Find where the given text appears and provide that cell's center as [X, Y] coordinate. 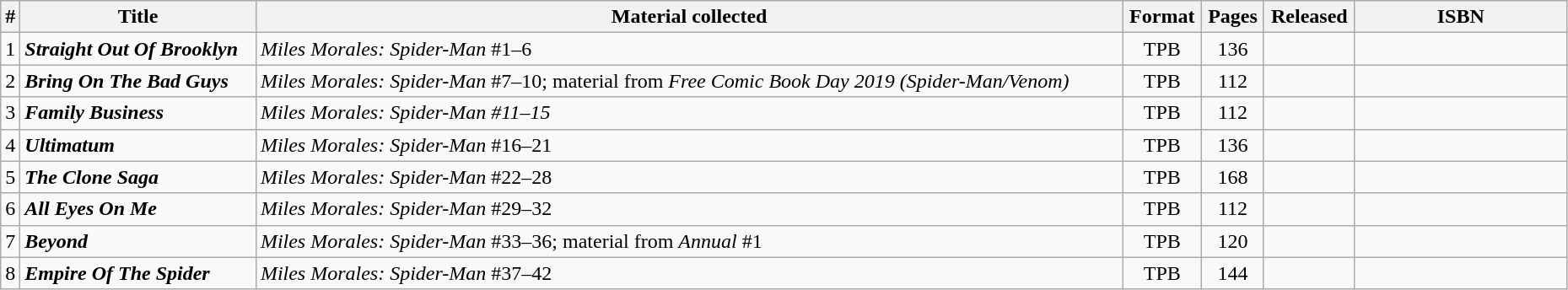
7 [10, 241]
Title [138, 17]
144 [1233, 273]
2 [10, 81]
The Clone Saga [138, 177]
Bring On The Bad Guys [138, 81]
Pages [1233, 17]
3 [10, 113]
Miles Morales: Spider-Man #33–36; material from Annual #1 [689, 241]
Format [1162, 17]
Straight Out Of Brooklyn [138, 49]
# [10, 17]
Empire Of The Spider [138, 273]
Material collected [689, 17]
Beyond [138, 241]
8 [10, 273]
168 [1233, 177]
120 [1233, 241]
Ultimatum [138, 145]
Released [1309, 17]
Miles Morales: Spider-Man #37–42 [689, 273]
ISBN [1461, 17]
Miles Morales: Spider-Man #7–10; material from Free Comic Book Day 2019 (Spider-Man/Venom) [689, 81]
Miles Morales: Spider-Man #1–6 [689, 49]
Miles Morales: Spider-Man #29–32 [689, 209]
5 [10, 177]
6 [10, 209]
4 [10, 145]
All Eyes On Me [138, 209]
Miles Morales: Spider-Man #22–28 [689, 177]
Miles Morales: Spider-Man #11–15 [689, 113]
1 [10, 49]
Family Business [138, 113]
Miles Morales: Spider-Man #16–21 [689, 145]
